Locate the cell with the specified text and output its [x, y] center coordinate. 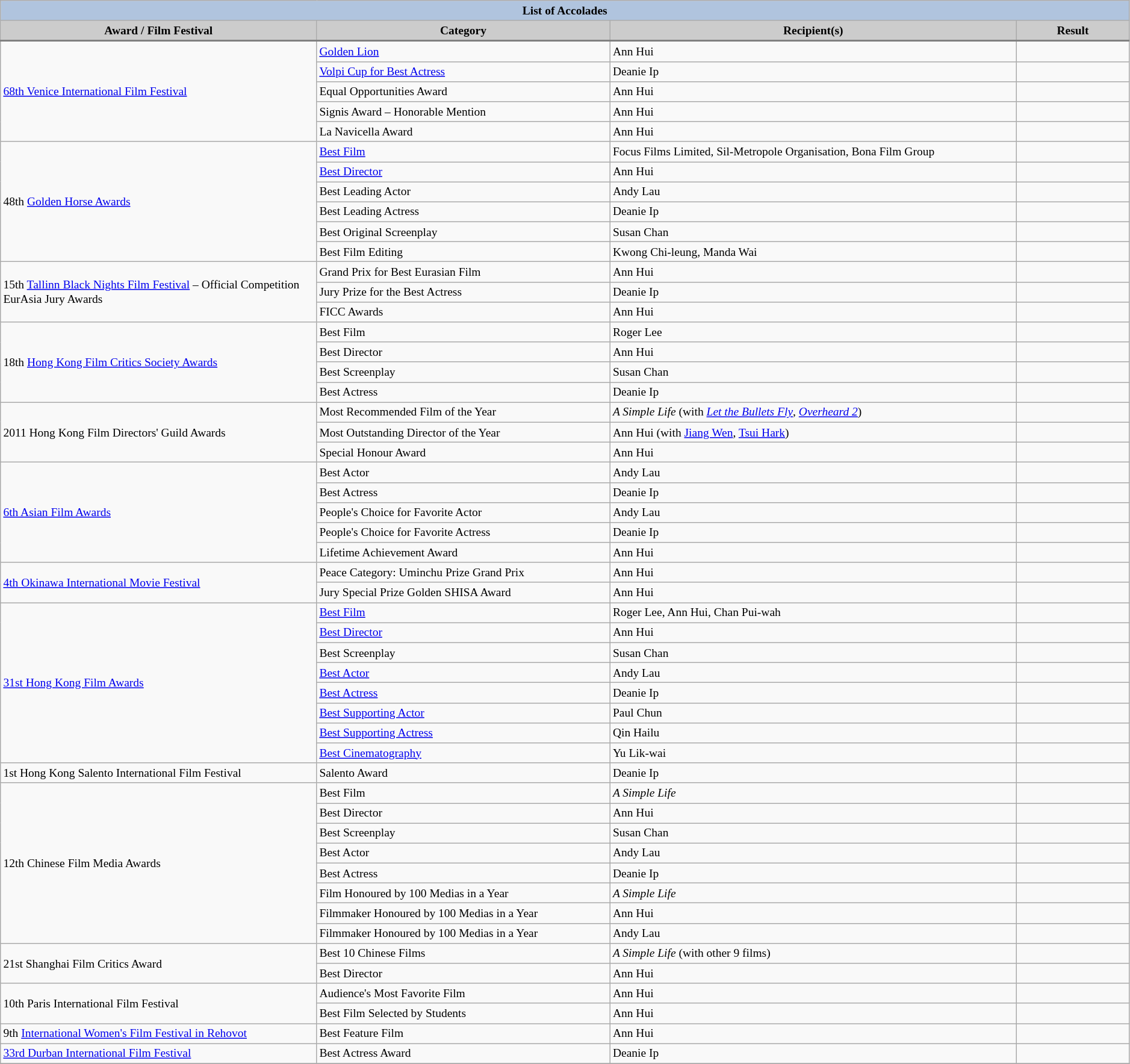
Best Leading Actor [464, 191]
Best Leading Actress [464, 212]
Special Honour Award [464, 452]
Best Film Editing [464, 252]
Best Original Screenplay [464, 231]
La Navicella Award [464, 131]
68th Venice International Film Festival [159, 92]
Award / Film Festival [159, 31]
31st Hong Kong Film Awards [159, 683]
2011 Hong Kong Film Directors' Guild Awards [159, 432]
4th Okinawa International Movie Festival [159, 583]
10th Paris International Film Festival [159, 1003]
18th Hong Kong Film Critics Society Awards [159, 362]
Lifetime Achievement Award [464, 553]
Most Outstanding Director of the Year [464, 432]
Jury Special Prize Golden SHISA Award [464, 593]
Audience's Most Favorite Film [464, 994]
Best Feature Film [464, 1033]
Best Actress Award [464, 1054]
6th Asian Film Awards [159, 512]
Result [1073, 31]
33rd Durban International Film Festival [159, 1054]
People's Choice for Favorite Actor [464, 512]
Best Cinematography [464, 753]
People's Choice for Favorite Actress [464, 532]
A Simple Life (with other 9 films) [813, 953]
15th Tallinn Black Nights Film Festival – Official Competition EurAsia Jury Awards [159, 292]
Best Supporting Actor [464, 713]
Best Film Selected by Students [464, 1013]
1st Hong Kong Salento International Film Festival [159, 773]
Qin Hailu [813, 732]
Peace Category: Uminchu Prize Grand Prix [464, 572]
Yu Lik-wai [813, 753]
Golden Lion [464, 51]
Best 10 Chinese Films [464, 953]
Ann Hui (with Jiang Wen, Tsui Hark) [813, 432]
List of Accolades [565, 11]
Jury Prize for the Best Actress [464, 291]
Equal Opportunities Award [464, 92]
Kwong Chi-leung, Manda Wai [813, 252]
Focus Films Limited, Sil-Metropole Organisation, Bona Film Group [813, 152]
48th Golden Horse Awards [159, 202]
9th International Women's Film Festival in Rehovot [159, 1033]
Most Recommended Film of the Year [464, 412]
12th Chinese Film Media Awards [159, 863]
21st Shanghai Film Critics Award [159, 963]
Recipient(s) [813, 31]
Signis Award – Honorable Mention [464, 112]
Category [464, 31]
Volpi Cup for Best Actress [464, 71]
Grand Prix for Best Eurasian Film [464, 272]
A Simple Life (with Let the Bullets Fly, Overheard 2) [813, 412]
Roger Lee [813, 332]
Paul Chun [813, 713]
FICC Awards [464, 312]
Salento Award [464, 773]
Roger Lee, Ann Hui, Chan Pui-wah [813, 613]
Best Supporting Actress [464, 732]
Film Honoured by 100 Medias in a Year [464, 894]
